Pinpoint the cell where the given text exists, returning its [X, Y] midpoint coordinate. 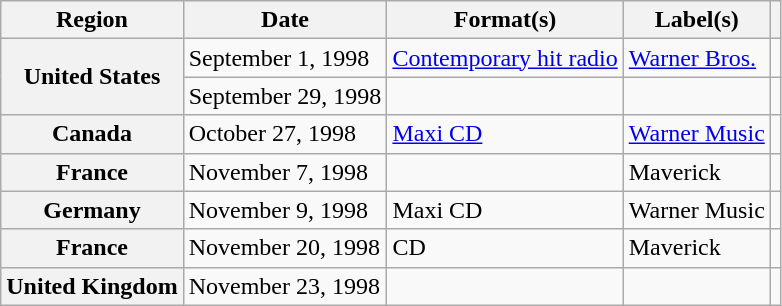
CD [505, 248]
Warner Bros. [696, 58]
November 7, 1998 [285, 172]
September 29, 1998 [285, 96]
Canada [92, 134]
Label(s) [696, 20]
Date [285, 20]
Region [92, 20]
November 9, 1998 [285, 210]
November 23, 1998 [285, 286]
Format(s) [505, 20]
September 1, 1998 [285, 58]
October 27, 1998 [285, 134]
United Kingdom [92, 286]
United States [92, 77]
Germany [92, 210]
Contemporary hit radio [505, 58]
November 20, 1998 [285, 248]
